Extract the (X, Y) coordinate from the center of the cell holding the provided text.  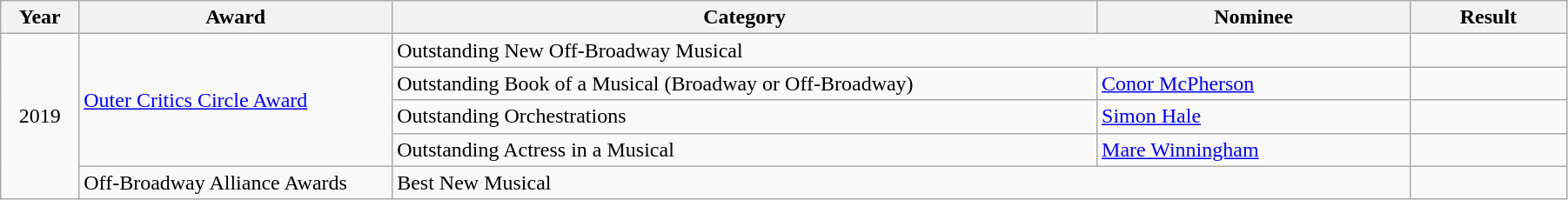
Simon Hale (1254, 117)
Outstanding Orchestrations (745, 117)
Outstanding Book of a Musical (Broadway or Off-Broadway) (745, 83)
Category (745, 17)
Off-Broadway Alliance Awards (236, 183)
Award (236, 17)
Outer Critics Circle Award (236, 100)
Result (1488, 17)
Outstanding Actress in a Musical (745, 150)
Nominee (1254, 17)
Year (40, 17)
Conor McPherson (1254, 83)
2019 (40, 117)
Outstanding New Off-Broadway Musical (901, 50)
Mare Winningham (1254, 150)
Best New Musical (901, 183)
